Return (X, Y) of the center of cell containing provided text 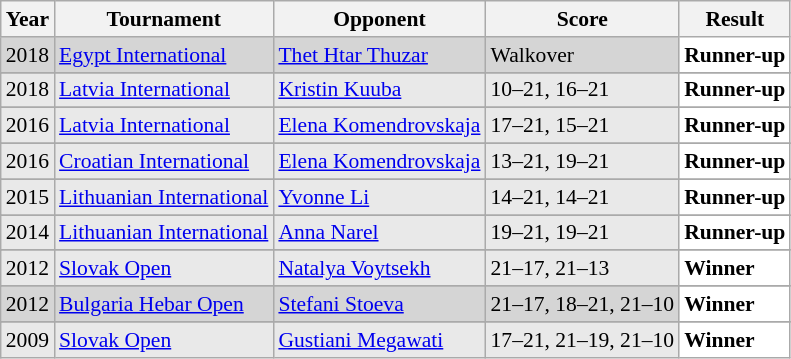
17–21, 15–21 (583, 126)
2009 (28, 340)
14–21, 14–21 (583, 197)
Tournament (164, 19)
Score (583, 19)
Gustiani Megawati (379, 340)
Walkover (583, 55)
Bulgaria Hebar Open (164, 304)
2014 (28, 233)
Stefani Stoeva (379, 304)
Thet Htar Thuzar (379, 55)
10–21, 16–21 (583, 90)
Croatian International (164, 162)
19–21, 19–21 (583, 233)
Anna Narel (379, 233)
17–21, 21–19, 21–10 (583, 340)
21–17, 21–13 (583, 269)
Yvonne Li (379, 197)
2015 (28, 197)
Natalya Voytsekh (379, 269)
Egypt International (164, 55)
Opponent (379, 19)
13–21, 19–21 (583, 162)
Kristin Kuuba (379, 90)
Year (28, 19)
Result (734, 19)
21–17, 18–21, 21–10 (583, 304)
